Scan for the cell matching the given text and deliver its [X, Y] coordinate at center. 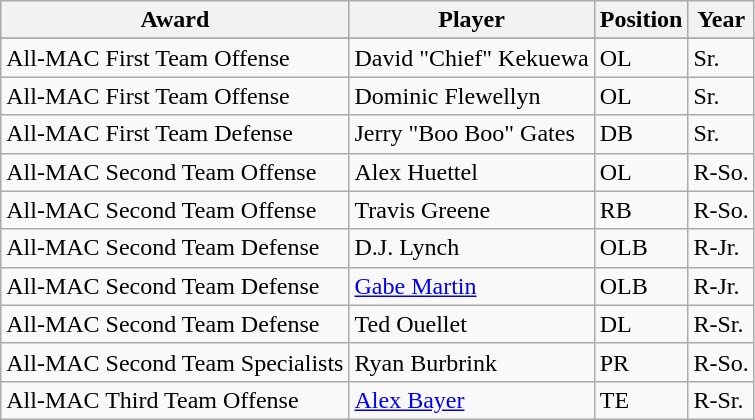
Player [472, 20]
Alex Bayer [472, 400]
Ryan Burbrink [472, 362]
Travis Greene [472, 210]
TE [641, 400]
D.J. Lynch [472, 248]
DB [641, 134]
Jerry "Boo Boo" Gates [472, 134]
Award [175, 20]
DL [641, 324]
Year [721, 20]
Dominic Flewellyn [472, 96]
All-MAC Third Team Offense [175, 400]
Ted Ouellet [472, 324]
Position [641, 20]
PR [641, 362]
RB [641, 210]
David "Chief" Kekuewa [472, 58]
Alex Huettel [472, 172]
All-MAC Second Team Specialists [175, 362]
Gabe Martin [472, 286]
All-MAC First Team Defense [175, 134]
